Detect which cell encompasses the target text, then output its (X, Y) center coordinate. 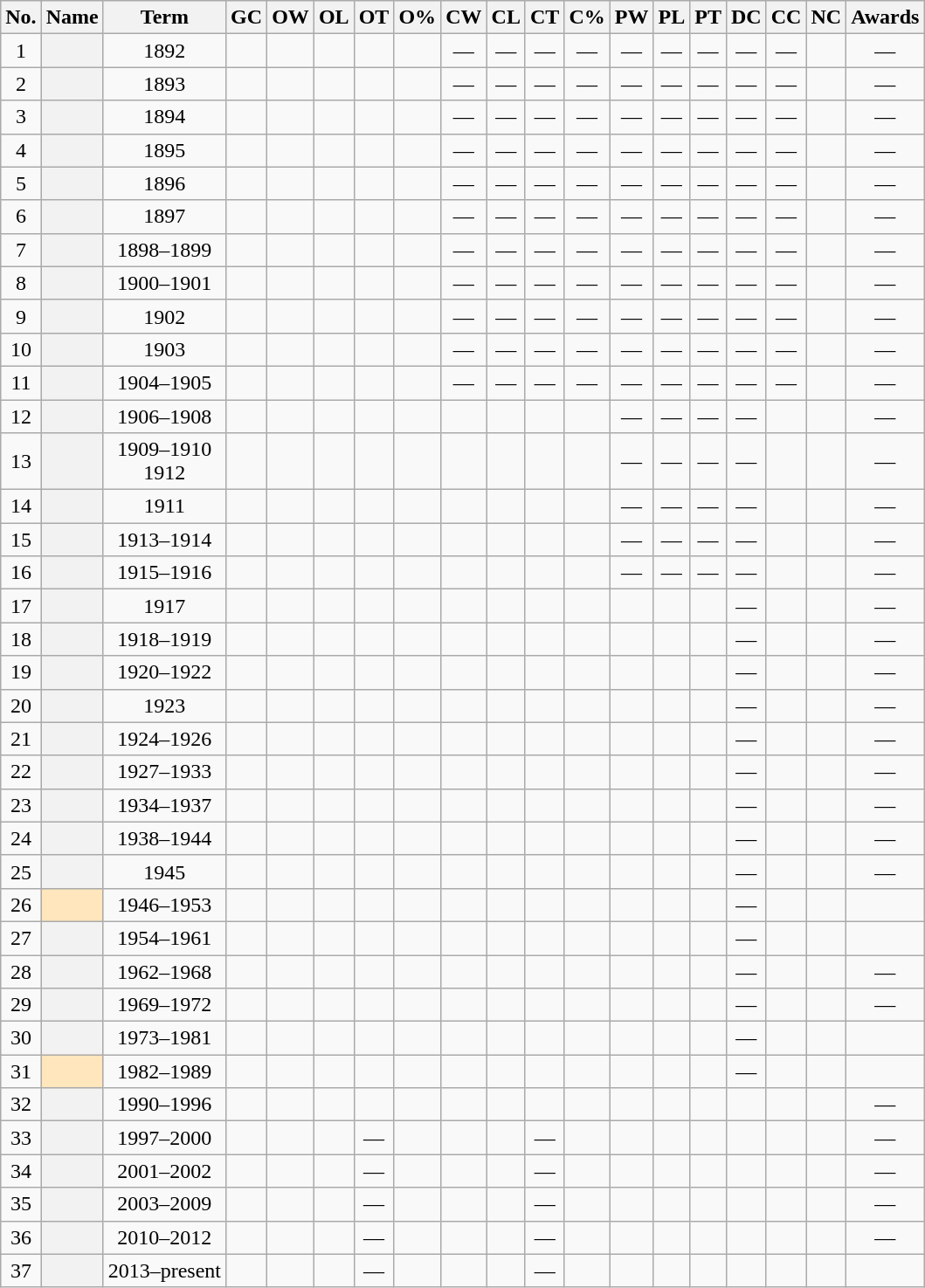
1927–1933 (164, 772)
1897 (164, 217)
1896 (164, 183)
37 (21, 1271)
1923 (164, 706)
20 (21, 706)
34 (21, 1171)
7 (21, 250)
CT (544, 17)
4 (21, 150)
14 (21, 506)
1909–19101912 (164, 461)
Term (164, 17)
1 (21, 51)
1918–1919 (164, 639)
2013–present (164, 1271)
1982–1989 (164, 1071)
CC (786, 17)
NC (826, 17)
1911 (164, 506)
PW (632, 17)
3 (21, 117)
Name (72, 17)
5 (21, 183)
36 (21, 1237)
PL (672, 17)
1924–1926 (164, 739)
35 (21, 1204)
24 (21, 838)
1946–1953 (164, 905)
1904–1905 (164, 382)
1962–1968 (164, 972)
1938–1944 (164, 838)
9 (21, 316)
31 (21, 1071)
PT (708, 17)
1906–1908 (164, 417)
1920–1922 (164, 672)
1954–1961 (164, 938)
2003–2009 (164, 1204)
30 (21, 1038)
1917 (164, 606)
19 (21, 672)
1945 (164, 871)
GC (246, 17)
1894 (164, 117)
15 (21, 540)
O% (418, 17)
1898–1899 (164, 250)
No. (21, 17)
21 (21, 739)
Awards (886, 17)
1990–1996 (164, 1105)
2010–2012 (164, 1237)
23 (21, 805)
1900–1901 (164, 283)
OL (334, 17)
32 (21, 1105)
1892 (164, 51)
25 (21, 871)
2 (21, 84)
OW (291, 17)
1902 (164, 316)
17 (21, 606)
DC (746, 17)
11 (21, 382)
13 (21, 461)
1969–1972 (164, 1005)
22 (21, 772)
8 (21, 283)
CW (464, 17)
26 (21, 905)
1903 (164, 349)
1895 (164, 150)
10 (21, 349)
33 (21, 1138)
27 (21, 938)
CL (506, 17)
16 (21, 573)
2001–2002 (164, 1171)
1997–2000 (164, 1138)
1915–1916 (164, 573)
29 (21, 1005)
1934–1937 (164, 805)
C% (587, 17)
1893 (164, 84)
1913–1914 (164, 540)
1973–1981 (164, 1038)
6 (21, 217)
OT (374, 17)
12 (21, 417)
28 (21, 972)
18 (21, 639)
